Pinpoint the cell where the given text exists, returning its [x, y] midpoint coordinate. 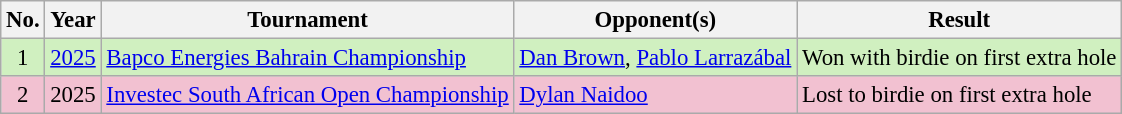
2 [23, 95]
Result [960, 20]
Dan Brown, Pablo Larrazábal [656, 58]
Year [73, 20]
1 [23, 58]
Dylan Naidoo [656, 95]
Lost to birdie on first extra hole [960, 95]
Won with birdie on first extra hole [960, 58]
Opponent(s) [656, 20]
Bapco Energies Bahrain Championship [308, 58]
Investec South African Open Championship [308, 95]
No. [23, 20]
Tournament [308, 20]
